Return the [X, Y] coordinate for the center point of the cell that contains the specified text.  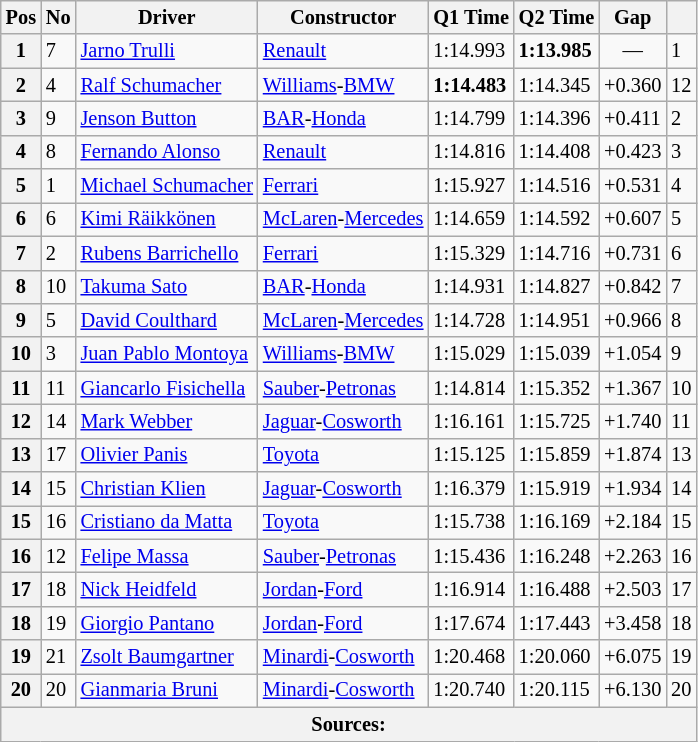
1:20.740 [470, 690]
+2.184 [632, 522]
1:14.799 [470, 118]
1:20.060 [556, 657]
21 [58, 657]
1:20.468 [470, 657]
+0.423 [632, 152]
1:15.329 [470, 253]
Constructor [343, 17]
1:14.816 [470, 152]
+1.740 [632, 421]
1:15.859 [556, 455]
Q2 Time [556, 17]
1:14.516 [556, 186]
+0.411 [632, 118]
1:15.927 [470, 186]
1:16.161 [470, 421]
1:16.248 [556, 556]
1:15.352 [556, 388]
Q1 Time [470, 17]
Christian Klien [167, 489]
+0.731 [632, 253]
Sources: [349, 724]
1:15.919 [556, 489]
+0.360 [632, 85]
1:14.592 [556, 219]
Felipe Massa [167, 556]
No [58, 17]
+0.607 [632, 219]
+2.503 [632, 589]
Cristiano da Matta [167, 522]
1:14.931 [470, 287]
1:13.985 [556, 51]
+1.934 [632, 489]
1:17.443 [556, 623]
1:14.814 [470, 388]
— [632, 51]
Fernando Alonso [167, 152]
1:14.659 [470, 219]
1:16.488 [556, 589]
Kimi Räikkönen [167, 219]
1:14.396 [556, 118]
Mark Webber [167, 421]
Gap [632, 17]
+6.130 [632, 690]
1:15.738 [470, 522]
+0.531 [632, 186]
+1.874 [632, 455]
+0.966 [632, 320]
Giorgio Pantano [167, 623]
+6.075 [632, 657]
1:14.993 [470, 51]
1:16.914 [470, 589]
1:16.169 [556, 522]
1:15.029 [470, 354]
Gianmaria Bruni [167, 690]
Jenson Button [167, 118]
1:20.115 [556, 690]
+0.842 [632, 287]
1:14.716 [556, 253]
Ralf Schumacher [167, 85]
1:15.436 [470, 556]
1:15.725 [556, 421]
1:16.379 [470, 489]
+1.367 [632, 388]
Juan Pablo Montoya [167, 354]
1:14.345 [556, 85]
+1.054 [632, 354]
Jarno Trulli [167, 51]
Driver [167, 17]
1:14.728 [470, 320]
1:14.827 [556, 287]
Pos [21, 17]
Michael Schumacher [167, 186]
+2.263 [632, 556]
Rubens Barrichello [167, 253]
1:17.674 [470, 623]
Olivier Panis [167, 455]
+3.458 [632, 623]
Takuma Sato [167, 287]
1:14.951 [556, 320]
Zsolt Baumgartner [167, 657]
1:15.125 [470, 455]
Nick Heidfeld [167, 589]
1:14.483 [470, 85]
Giancarlo Fisichella [167, 388]
1:14.408 [556, 152]
David Coulthard [167, 320]
1:15.039 [556, 354]
